Pinpoint the cell where the given text exists, returning its [x, y] midpoint coordinate. 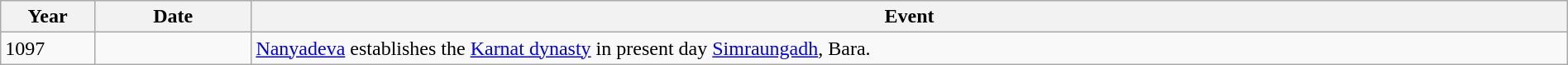
Event [910, 17]
1097 [48, 48]
Year [48, 17]
Date [172, 17]
Nanyadeva establishes the Karnat dynasty in present day Simraungadh, Bara. [910, 48]
